Scan for the cell matching the given text and deliver its [x, y] coordinate at center. 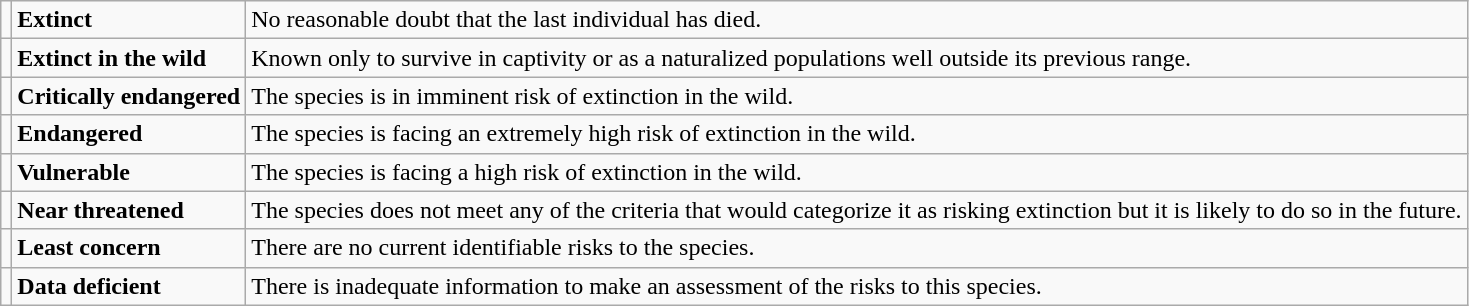
Near threatened [129, 210]
The species does not meet any of the criteria that would categorize it as risking extinction but it is likely to do so in the future. [856, 210]
Endangered [129, 134]
The species is in imminent risk of extinction in the wild. [856, 96]
Vulnerable [129, 172]
Least concern [129, 248]
There is inadequate information to make an assessment of the risks to this species. [856, 286]
The species is facing a high risk of extinction in the wild. [856, 172]
The species is facing an extremely high risk of extinction in the wild. [856, 134]
Extinct in the wild [129, 58]
Extinct [129, 20]
There are no current identifiable risks to the species. [856, 248]
No reasonable doubt that the last individual has died. [856, 20]
Known only to survive in captivity or as a naturalized populations well outside its previous range. [856, 58]
Data deficient [129, 286]
Critically endangered [129, 96]
